Capture the cell that displays the provided text and extract its (x, y) central coordinate. 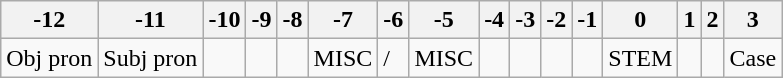
-9 (262, 20)
-7 (343, 20)
-3 (526, 20)
-2 (556, 20)
-8 (292, 20)
-11 (150, 20)
-5 (444, 20)
2 (712, 20)
-1 (588, 20)
Obj pron (50, 58)
0 (640, 20)
/ (394, 58)
-12 (50, 20)
Subj pron (150, 58)
1 (690, 20)
-6 (394, 20)
3 (753, 20)
-10 (224, 20)
STEM (640, 58)
Case (753, 58)
-4 (494, 20)
